Detect which cell encompasses the target text, then output its [X, Y] center coordinate. 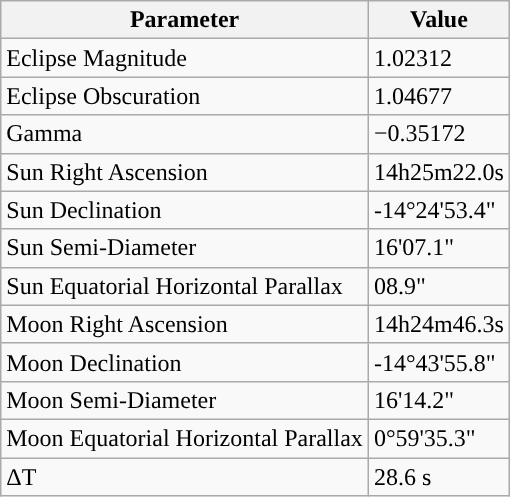
-14°43'55.8" [438, 362]
Eclipse Magnitude [185, 58]
0°59'35.3" [438, 438]
Gamma [185, 134]
1.04677 [438, 96]
Moon Declination [185, 362]
14h24m46.3s [438, 324]
14h25m22.0s [438, 172]
1.02312 [438, 58]
08.9" [438, 286]
Eclipse Obscuration [185, 96]
-14°24'53.4" [438, 210]
Sun Equatorial Horizontal Parallax [185, 286]
Moon Semi-Diameter [185, 400]
Parameter [185, 20]
16'07.1" [438, 248]
ΔT [185, 477]
16'14.2" [438, 400]
Sun Declination [185, 210]
−0.35172 [438, 134]
Moon Equatorial Horizontal Parallax [185, 438]
Sun Semi-Diameter [185, 248]
Sun Right Ascension [185, 172]
Value [438, 20]
Moon Right Ascension [185, 324]
28.6 s [438, 477]
